Determine the [X, Y] coordinate at the center of the cell enclosing the given text.  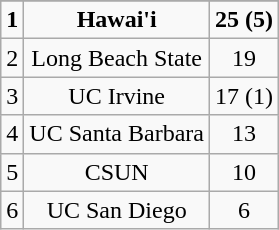
UC Santa Barbara [117, 134]
13 [244, 134]
2 [12, 58]
CSUN [117, 172]
25 (5) [244, 20]
UC Irvine [117, 96]
UC San Diego [117, 210]
Hawai'i [117, 20]
1 [12, 20]
19 [244, 58]
4 [12, 134]
5 [12, 172]
3 [12, 96]
10 [244, 172]
17 (1) [244, 96]
Long Beach State [117, 58]
